Extract the (x, y) coordinate from the center of the cell holding the provided text.  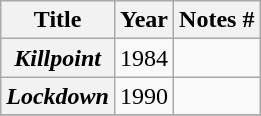
Notes # (217, 20)
Year (144, 20)
1990 (144, 96)
1984 (144, 58)
Title (58, 20)
Lockdown (58, 96)
Killpoint (58, 58)
